Determine the (X, Y) coordinate at the center of the cell enclosing the given text.  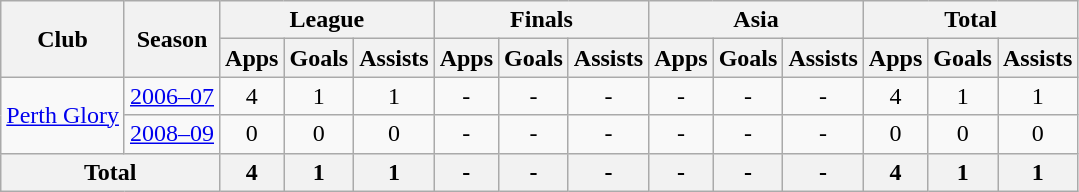
Perth Glory (63, 115)
Club (63, 39)
2008–09 (172, 134)
Asia (756, 20)
Finals (542, 20)
Season (172, 39)
League (328, 20)
2006–07 (172, 96)
